Return the (x, y) coordinate for the center point of the cell that contains the specified text.  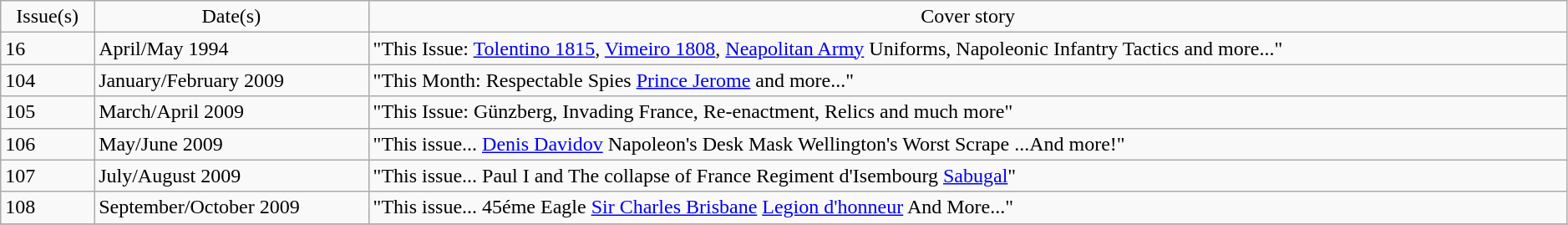
105 (48, 112)
106 (48, 144)
"This issue... Denis Davidov Napoleon's Desk Mask Wellington's Worst Scrape ...And more!" (967, 144)
January/February 2009 (231, 80)
"This Issue: Tolentino 1815, Vimeiro 1808, Neapolitan Army Uniforms, Napoleonic Infantry Tactics and more..." (967, 49)
Date(s) (231, 17)
16 (48, 49)
Cover story (967, 17)
April/May 1994 (231, 49)
Issue(s) (48, 17)
"This Issue: Günzberg, Invading France, Re-enactment, Relics and much more" (967, 112)
104 (48, 80)
"This issue... Paul I and The collapse of France Regiment d'Isembourg Sabugal" (967, 176)
September/October 2009 (231, 207)
"This issue... 45éme Eagle Sir Charles Brisbane Legion d'honneur And More..." (967, 207)
May/June 2009 (231, 144)
July/August 2009 (231, 176)
"This Month: Respectable Spies Prince Jerome and more..." (967, 80)
107 (48, 176)
108 (48, 207)
March/April 2009 (231, 112)
